Pinpoint the cell where the given text exists, returning its (x, y) midpoint coordinate. 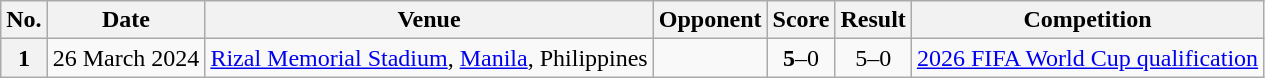
2026 FIFA World Cup qualification (1087, 58)
Date (126, 20)
26 March 2024 (126, 58)
Competition (1087, 20)
Rizal Memorial Stadium, Manila, Philippines (429, 58)
No. (24, 20)
Venue (429, 20)
Score (801, 20)
Result (873, 20)
1 (24, 58)
Opponent (710, 20)
